Provide the (x, y) coordinate of the cell's center where the given text is located.  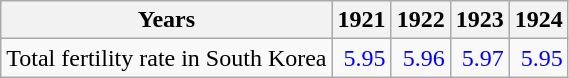
1922 (420, 20)
5.96 (420, 58)
Total fertility rate in South Korea (166, 58)
1924 (538, 20)
1921 (362, 20)
5.97 (480, 58)
1923 (480, 20)
Years (166, 20)
